Return (X, Y) of the center of cell containing provided text 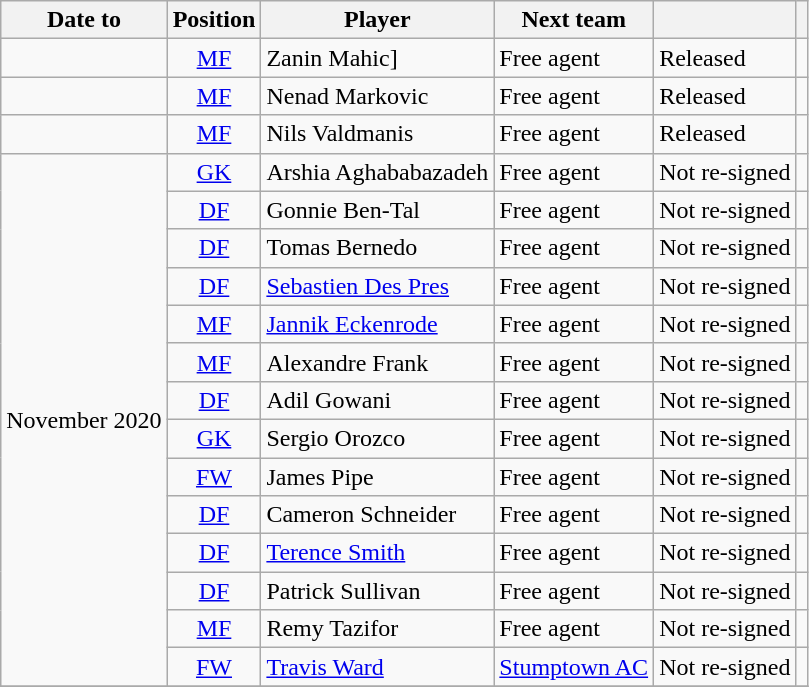
Travis Ward (378, 667)
Sergio Orozco (378, 438)
Date to (84, 20)
November 2020 (84, 420)
Nils Valdmanis (378, 134)
Cameron Schneider (378, 515)
Arshia Aghababazadeh (378, 172)
Terence Smith (378, 553)
James Pipe (378, 477)
Next team (574, 20)
Player (378, 20)
Sebastien Des Pres (378, 286)
Stumptown AC (574, 667)
Remy Tazifor (378, 629)
Tomas Bernedo (378, 248)
Patrick Sullivan (378, 591)
Nenad Markovic (378, 96)
Alexandre Frank (378, 362)
Adil Gowani (378, 400)
Gonnie Ben-Tal (378, 210)
Zanin Mahic] (378, 58)
Jannik Eckenrode (378, 324)
Position (214, 20)
